Identify which cell holds the provided text, then report its (x, y) central coordinate. 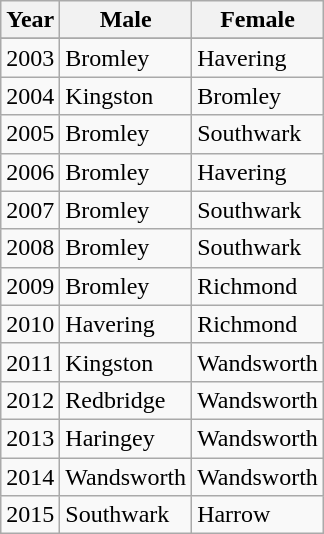
Haringey (126, 438)
2005 (30, 134)
2009 (30, 286)
2007 (30, 210)
2014 (30, 477)
2008 (30, 248)
Male (126, 20)
Year (30, 20)
2004 (30, 96)
2013 (30, 438)
2012 (30, 400)
2006 (30, 172)
Female (258, 20)
Redbridge (126, 400)
2011 (30, 362)
2015 (30, 515)
Harrow (258, 515)
2003 (30, 58)
2010 (30, 324)
